Scan for the cell matching the given text and deliver its (x, y) coordinate at center. 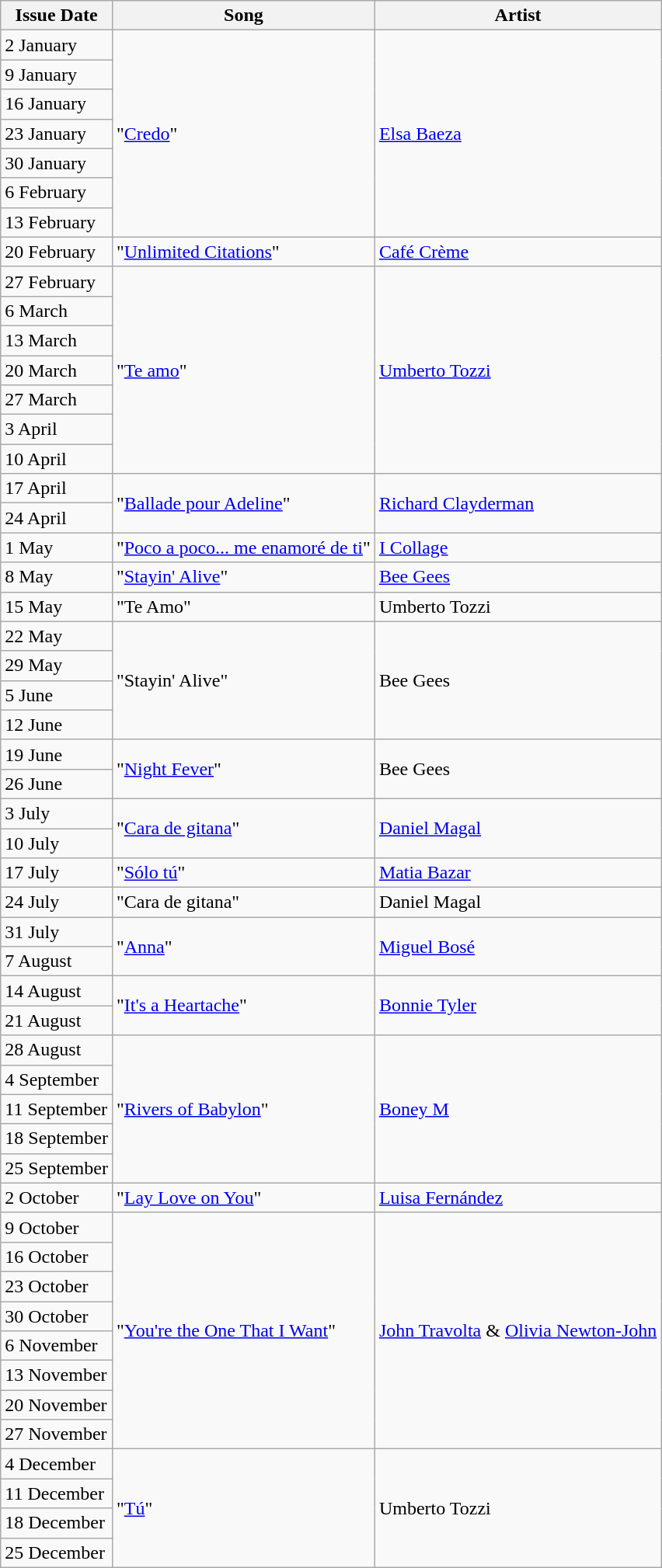
18 December (57, 1523)
25 September (57, 1168)
7 August (57, 961)
Artist (517, 16)
Bonnie Tyler (517, 1006)
9 October (57, 1227)
"Credo" (243, 134)
18 September (57, 1139)
6 November (57, 1346)
22 May (57, 636)
Song (243, 16)
4 September (57, 1080)
20 March (57, 370)
23 January (57, 134)
"Unlimited Citations" (243, 252)
27 February (57, 281)
13 March (57, 340)
21 August (57, 1020)
27 March (57, 400)
"Lay Love on You" (243, 1198)
"Ballade pour Adeline" (243, 503)
10 April (57, 459)
15 May (57, 607)
16 January (57, 104)
Luisa Fernández (517, 1198)
19 June (57, 754)
"Te Amo" (243, 607)
3 April (57, 429)
"Te amo" (243, 370)
6 February (57, 193)
12 June (57, 725)
24 April (57, 518)
Matia Bazar (517, 873)
"Rivers of Babylon" (243, 1109)
16 October (57, 1257)
2 January (57, 45)
6 March (57, 311)
Richard Clayderman (517, 503)
"You're the One That I Want" (243, 1330)
"Tú" (243, 1508)
"Night Fever" (243, 769)
26 June (57, 784)
"Anna" (243, 947)
23 October (57, 1286)
John Travolta & Olivia Newton-John (517, 1330)
1 May (57, 548)
30 October (57, 1316)
17 April (57, 488)
30 January (57, 163)
"Sólo tú" (243, 873)
Boney M (517, 1109)
"Poco a poco... me enamoré de ti" (243, 548)
13 February (57, 222)
Issue Date (57, 16)
Miguel Bosé (517, 947)
Café Crème (517, 252)
11 December (57, 1493)
14 August (57, 991)
13 November (57, 1375)
8 May (57, 577)
29 May (57, 666)
5 June (57, 695)
3 July (57, 813)
Elsa Baeza (517, 134)
4 December (57, 1464)
20 November (57, 1405)
28 August (57, 1050)
"It's a Heartache" (243, 1006)
25 December (57, 1552)
27 November (57, 1434)
31 July (57, 932)
11 September (57, 1109)
2 October (57, 1198)
9 January (57, 75)
24 July (57, 902)
10 July (57, 843)
17 July (57, 873)
20 February (57, 252)
I Collage (517, 548)
